Return (X, Y) of the center of cell containing provided text 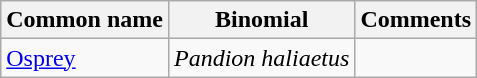
Osprey (85, 58)
Common name (85, 20)
Pandion haliaetus (261, 58)
Binomial (261, 20)
Comments (416, 20)
